Return the [X, Y] coordinate for the center point of the cell that contains the specified text.  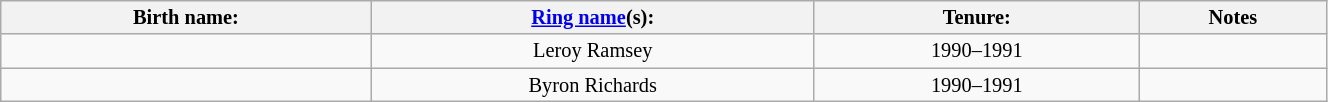
Notes [1232, 17]
Byron Richards [592, 85]
Birth name: [186, 17]
Leroy Ramsey [592, 51]
Ring name(s): [592, 17]
Tenure: [976, 17]
